Identify which cell holds the provided text, then report its (x, y) central coordinate. 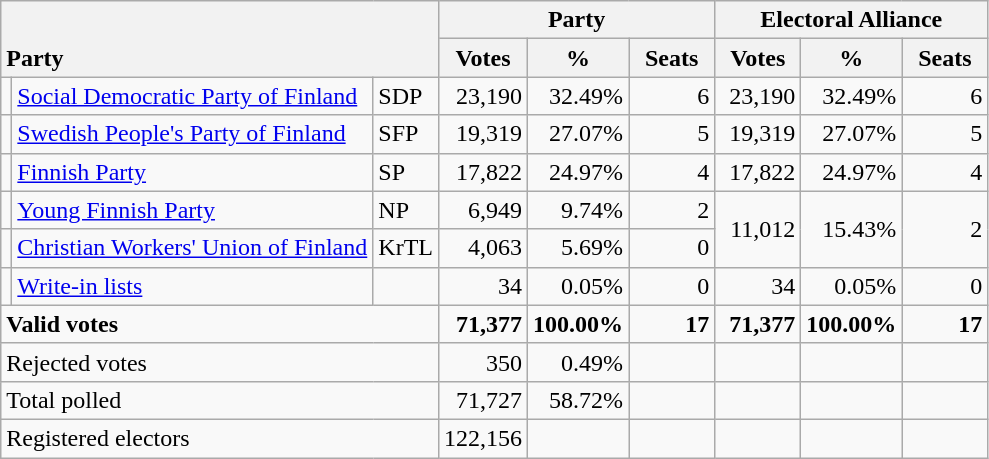
Social Democratic Party of Finland (192, 96)
11,012 (758, 229)
0.49% (578, 362)
SFP (406, 134)
58.72% (578, 400)
350 (484, 362)
122,156 (484, 438)
15.43% (852, 229)
Swedish People's Party of Finland (192, 134)
SDP (406, 96)
Electoral Alliance (852, 20)
Christian Workers' Union of Finland (192, 248)
Valid votes (220, 324)
Finnish Party (192, 172)
6,949 (484, 210)
NP (406, 210)
Write-in lists (192, 286)
Young Finnish Party (192, 210)
KrTL (406, 248)
71,727 (484, 400)
SP (406, 172)
9.74% (578, 210)
Total polled (220, 400)
4,063 (484, 248)
5.69% (578, 248)
Rejected votes (220, 362)
Registered electors (220, 438)
